Scan for the cell matching the given text and deliver its [X, Y] coordinate at center. 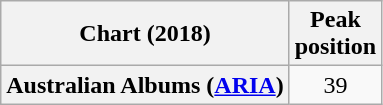
Peak position [335, 34]
Chart (2018) [145, 34]
39 [335, 85]
Australian Albums (ARIA) [145, 85]
